Output the (x, y) coordinate of the center of the cell containing the given text.  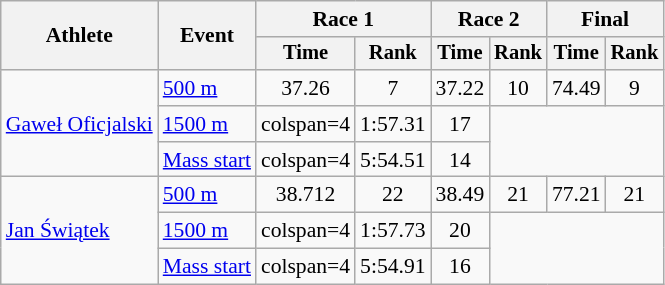
Final (605, 19)
Gaweł Oficjalski (80, 124)
10 (518, 88)
74.49 (576, 88)
Athlete (80, 36)
Event (207, 36)
20 (460, 231)
9 (635, 88)
7 (392, 88)
5:54.91 (392, 267)
17 (460, 124)
37.22 (460, 88)
77.21 (576, 195)
14 (460, 160)
1:57.73 (392, 231)
Race 1 (344, 19)
16 (460, 267)
38.712 (306, 195)
1:57.31 (392, 124)
Jan Świątek (80, 230)
5:54.51 (392, 160)
Race 2 (489, 19)
22 (392, 195)
37.26 (306, 88)
38.49 (460, 195)
